Return the [x, y] coordinate for the center point of the cell that contains the specified text.  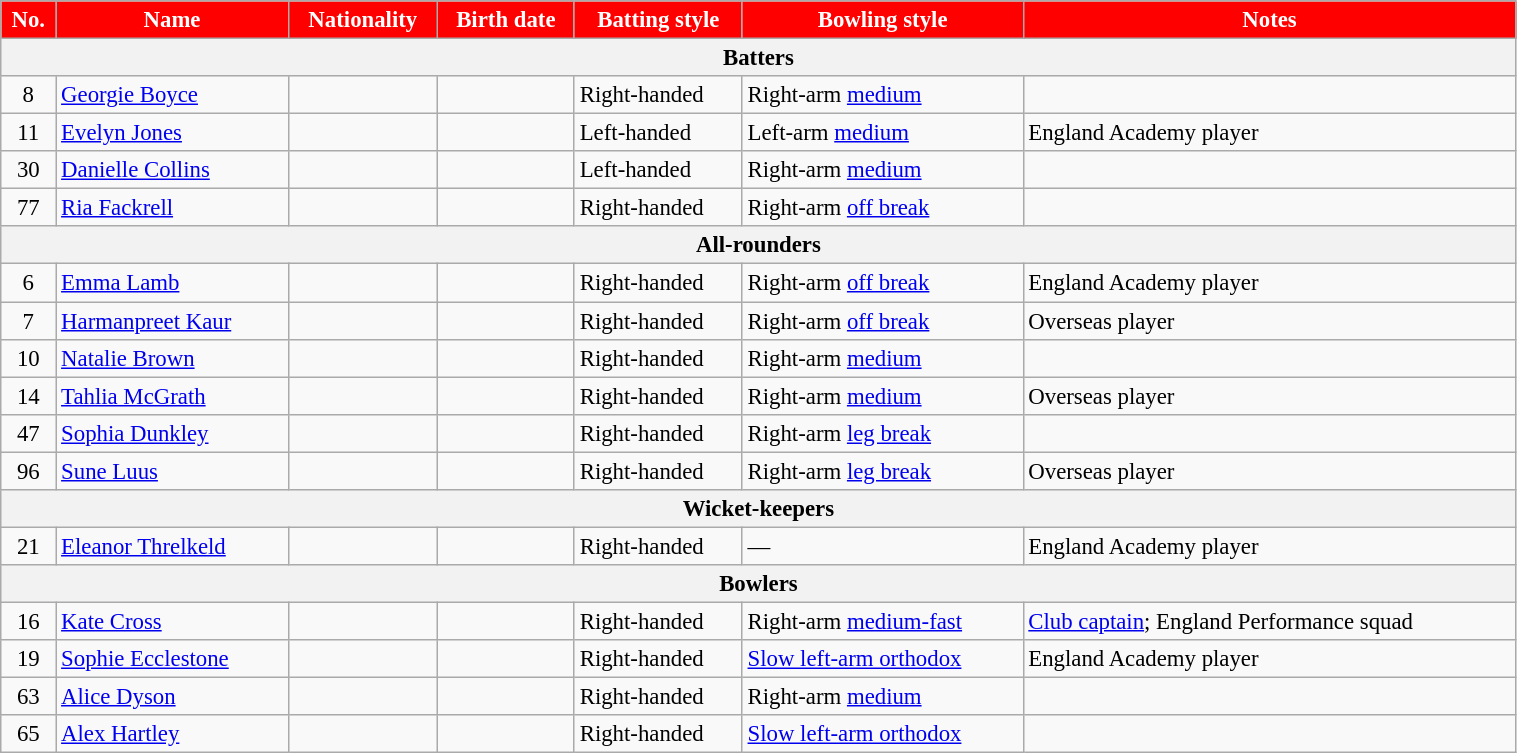
7 [28, 321]
Left-arm medium [882, 133]
63 [28, 697]
No. [28, 20]
Bowling style [882, 20]
19 [28, 659]
11 [28, 133]
All-rounders [758, 245]
Natalie Brown [172, 358]
Right-arm medium-fast [882, 621]
Nationality [362, 20]
Sophia Dunkley [172, 433]
6 [28, 283]
Georgie Boyce [172, 95]
Batting style [658, 20]
Sophie Ecclestone [172, 659]
Birth date [506, 20]
Bowlers [758, 584]
Kate Cross [172, 621]
Emma Lamb [172, 283]
Tahlia McGrath [172, 396]
Danielle Collins [172, 170]
Eleanor Threlkeld [172, 546]
10 [28, 358]
Name [172, 20]
21 [28, 546]
Harmanpreet Kaur [172, 321]
Alex Hartley [172, 734]
Wicket-keepers [758, 509]
77 [28, 208]
Batters [758, 58]
8 [28, 95]
30 [28, 170]
Club captain; England Performance squad [1270, 621]
47 [28, 433]
65 [28, 734]
— [882, 546]
Notes [1270, 20]
Evelyn Jones [172, 133]
16 [28, 621]
Ria Fackrell [172, 208]
Alice Dyson [172, 697]
96 [28, 471]
Sune Luus [172, 471]
14 [28, 396]
